Pinpoint the cell where the given text exists, returning its (X, Y) midpoint coordinate. 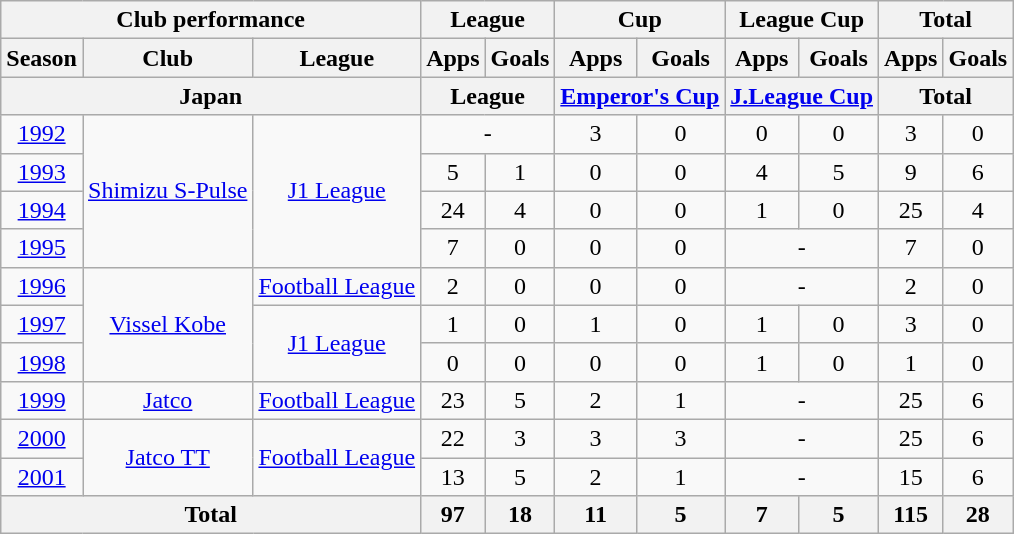
Vissel Kobe (167, 324)
1994 (42, 210)
Season (42, 58)
J.League Cup (802, 96)
1992 (42, 134)
1999 (42, 400)
Club performance (211, 20)
2000 (42, 438)
Japan (211, 96)
11 (596, 515)
Jatco TT (167, 457)
24 (453, 210)
1993 (42, 172)
15 (911, 477)
Cup (640, 20)
1997 (42, 324)
League Cup (802, 20)
Club (167, 58)
Shimizu S-Pulse (167, 191)
28 (978, 515)
115 (911, 515)
23 (453, 400)
2001 (42, 477)
18 (520, 515)
13 (453, 477)
Emperor's Cup (640, 96)
1995 (42, 248)
97 (453, 515)
9 (911, 172)
1998 (42, 362)
1996 (42, 286)
22 (453, 438)
Jatco (167, 400)
